For the text-containing cell, return its midpoint in (X, Y) coordinate format. 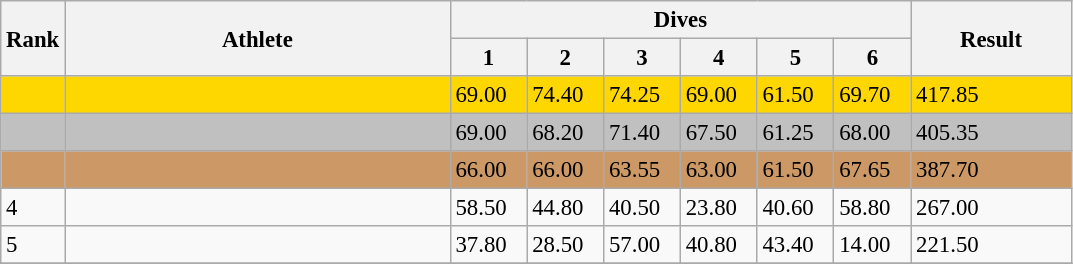
37.80 (488, 245)
57.00 (642, 245)
67.65 (872, 170)
6 (872, 58)
74.25 (642, 95)
58.80 (872, 208)
23.80 (718, 208)
Result (992, 38)
61.25 (796, 133)
69.70 (872, 95)
71.40 (642, 133)
Dives (680, 20)
58.50 (488, 208)
74.40 (566, 95)
2 (566, 58)
63.55 (642, 170)
405.35 (992, 133)
3 (642, 58)
40.60 (796, 208)
67.50 (718, 133)
267.00 (992, 208)
68.20 (566, 133)
40.80 (718, 245)
44.80 (566, 208)
Athlete (258, 38)
68.00 (872, 133)
387.70 (992, 170)
1 (488, 58)
417.85 (992, 95)
28.50 (566, 245)
43.40 (796, 245)
63.00 (718, 170)
14.00 (872, 245)
Rank (33, 38)
40.50 (642, 208)
221.50 (992, 245)
